Search for the cell housing the specified text and yield its (x, y) center coordinate. 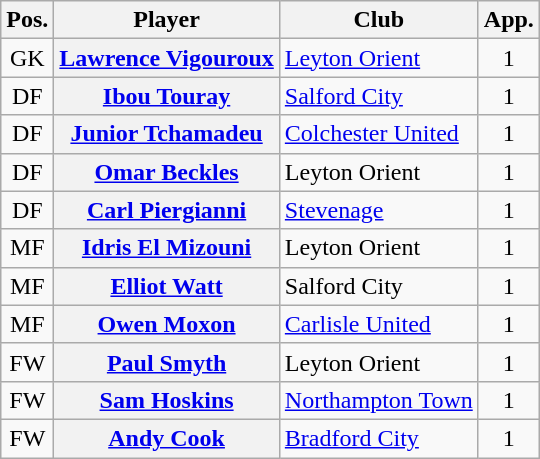
Owen Moxon (167, 324)
Ibou Touray (167, 96)
Colchester United (378, 134)
Elliot Watt (167, 286)
Junior Tchamadeu (167, 134)
Carl Piergianni (167, 210)
Player (167, 20)
Idris El Mizouni (167, 248)
Pos. (28, 20)
Bradford City (378, 438)
GK (28, 58)
Paul Smyth (167, 362)
App. (508, 20)
Stevenage (378, 210)
Omar Beckles (167, 172)
Sam Hoskins (167, 400)
Northampton Town (378, 400)
Carlisle United (378, 324)
Club (378, 20)
Lawrence Vigouroux (167, 58)
Andy Cook (167, 438)
